Extract the [X, Y] coordinate from the center of the cell holding the provided text.  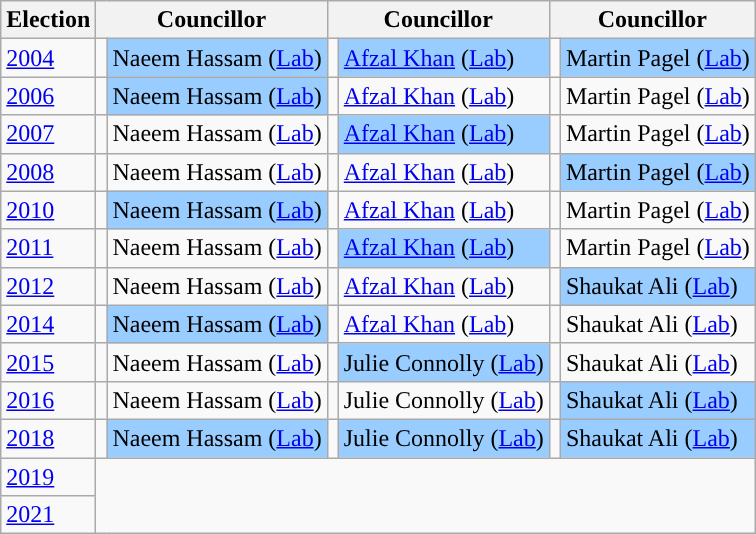
2010 [48, 210]
2021 [48, 515]
2008 [48, 172]
2016 [48, 400]
2019 [48, 477]
2004 [48, 58]
2015 [48, 362]
2014 [48, 324]
2011 [48, 248]
2006 [48, 96]
Election [48, 20]
2007 [48, 134]
2018 [48, 438]
2012 [48, 286]
